Identify which cell holds the provided text, then report its [x, y] central coordinate. 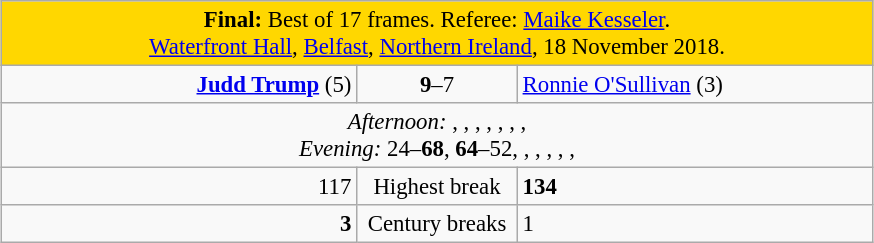
3 [179, 224]
117 [179, 187]
Highest break [438, 187]
134 [695, 187]
Ronnie O'Sullivan (3) [695, 85]
1 [695, 224]
Final: Best of 17 frames. Referee: Maike Kesseler.Waterfront Hall, Belfast, Northern Ireland, 18 November 2018. [437, 34]
Century breaks [438, 224]
Judd Trump (5) [179, 85]
9–7 [438, 85]
Afternoon: , , , , , , , Evening: 24–68, 64–52, , , , , , [437, 136]
